Scan for the cell matching the given text and deliver its (X, Y) coordinate at center. 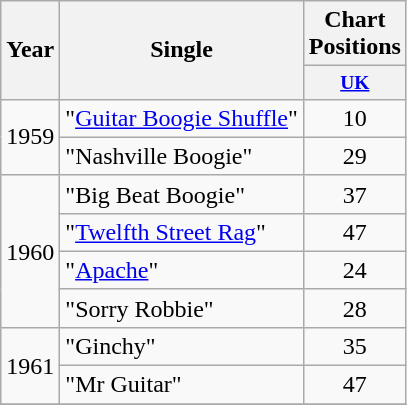
1960 (30, 251)
Single (182, 50)
1961 (30, 365)
"Mr Guitar" (182, 385)
"Guitar Boogie Shuffle" (182, 118)
"Apache" (182, 270)
"Sorry Robbie" (182, 308)
29 (354, 156)
35 (354, 346)
UK (354, 82)
Chart Positions (354, 34)
37 (354, 194)
"Big Beat Boogie" (182, 194)
24 (354, 270)
"Ginchy" (182, 346)
"Nashville Boogie" (182, 156)
1959 (30, 137)
Year (30, 50)
10 (354, 118)
"Twelfth Street Rag" (182, 232)
28 (354, 308)
